Locate the cell with the specified text and output its [X, Y] center coordinate. 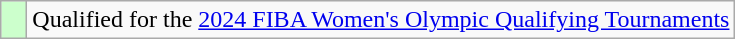
Qualified for the 2024 FIBA Women's Olympic Qualifying Tournaments [381, 20]
